Detect which cell encompasses the target text, then output its [x, y] center coordinate. 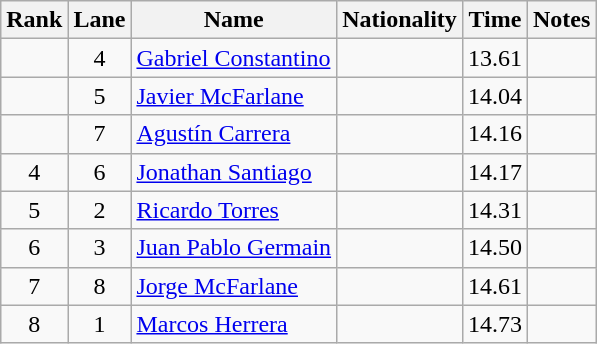
14.16 [494, 134]
Nationality [400, 20]
Juan Pablo Germain [234, 248]
Marcos Herrera [234, 324]
Time [494, 20]
Gabriel Constantino [234, 58]
Javier McFarlane [234, 96]
Rank [34, 20]
14.50 [494, 248]
Name [234, 20]
Jonathan Santiago [234, 172]
Notes [561, 20]
2 [100, 210]
3 [100, 248]
14.73 [494, 324]
14.17 [494, 172]
Agustín Carrera [234, 134]
1 [100, 324]
Lane [100, 20]
14.61 [494, 286]
14.04 [494, 96]
14.31 [494, 210]
Ricardo Torres [234, 210]
13.61 [494, 58]
Jorge McFarlane [234, 286]
